Pinpoint the cell where the given text exists, returning its (X, Y) midpoint coordinate. 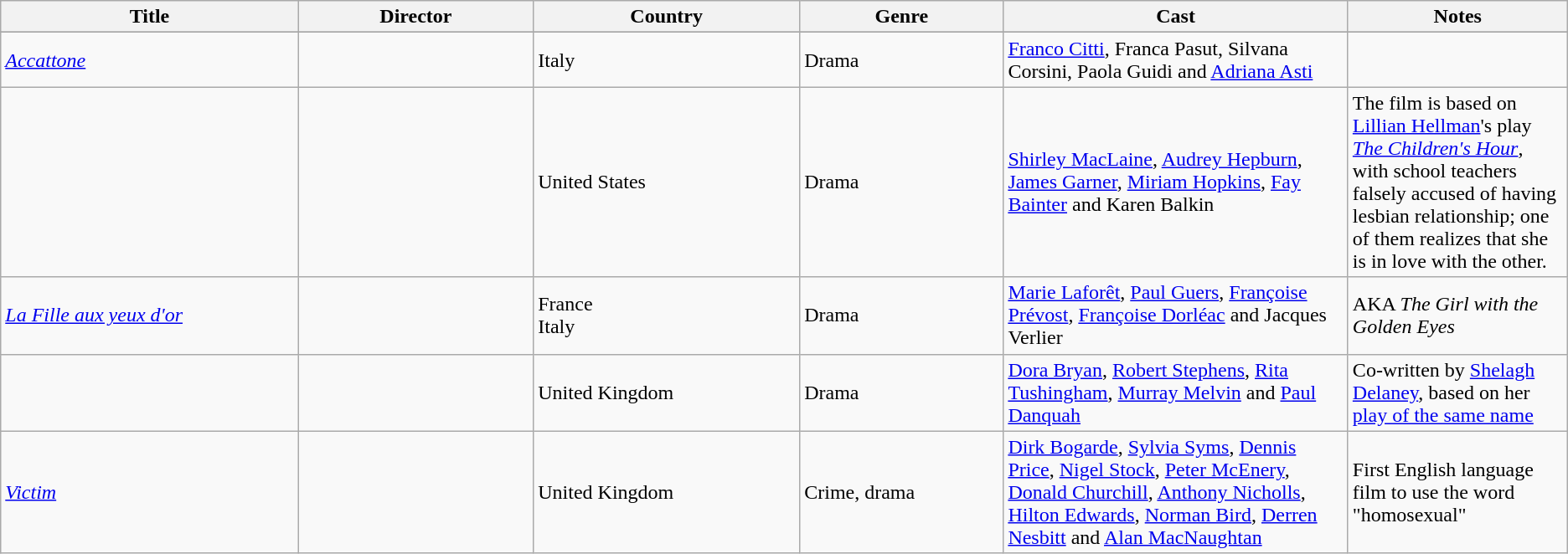
Country (667, 17)
FranceItaly (667, 315)
Franco Citti, Franca Pasut, Silvana Corsini, Paola Guidi and Adriana Asti (1176, 60)
Notes (1457, 17)
Director (415, 17)
Cast (1176, 17)
La Fille aux yeux d'or (149, 315)
United States (667, 182)
First English language film to use the word "homosexual" (1457, 492)
Title (149, 17)
Co-written by Shelagh Delaney, based on her play of the same name (1457, 392)
AKA The Girl with the Golden Eyes (1457, 315)
Dora Bryan, Robert Stephens, Rita Tushingham, Murray Melvin and Paul Danquah (1176, 392)
Marie Laforêt, Paul Guers, Françoise Prévost, Françoise Dorléac and Jacques Verlier (1176, 315)
Genre (901, 17)
Accattone (149, 60)
Italy (667, 60)
Crime, drama (901, 492)
Victim (149, 492)
Shirley MacLaine, Audrey Hepburn, James Garner, Miriam Hopkins, Fay Bainter and Karen Balkin (1176, 182)
